Output the [x, y] coordinate of the center of the cell containing the given text.  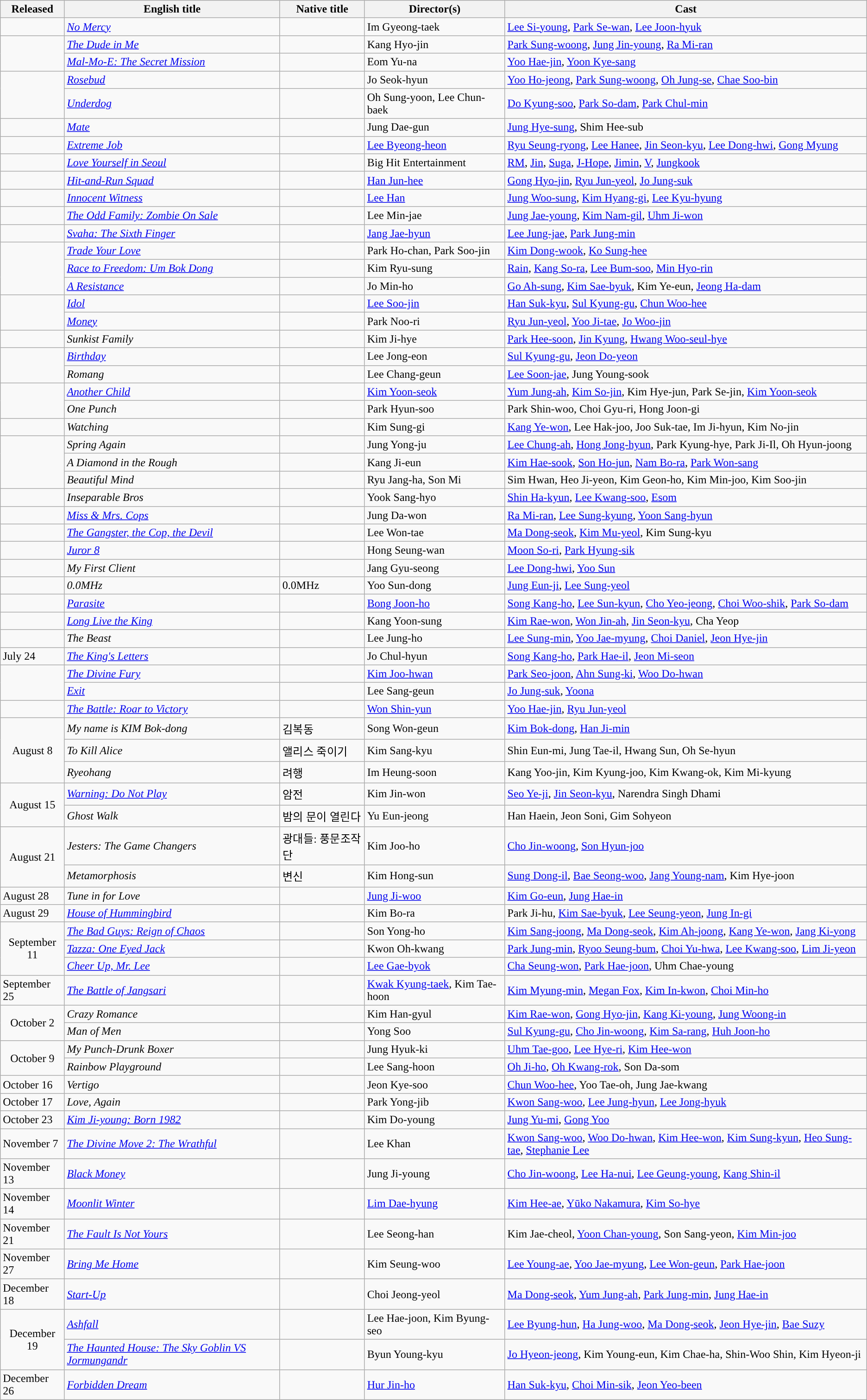
October 9 [32, 1058]
Metamorphosis [172, 876]
Sul Kyung-gu, Cho Jin-woong, Kim Sa-rang, Huh Joon-ho [685, 1031]
Ma Dong-seok, Yum Jung-ah, Park Jung-min, Jung Hae-in [685, 1294]
Lee Byeong-heon [434, 145]
앨리스 죽이기 [322, 750]
Park Hyun-soo [434, 409]
려행 [322, 772]
Kim Joo-hwan [434, 674]
Lee Gae-byok [434, 966]
Rainbow Playground [172, 1067]
Lee Jong-eon [434, 356]
Jo Seok-hyun [434, 80]
Im Gyeong-taek [434, 27]
Kim Rae-won, Gong Hyo-jin, Kang Ki-young, Jung Woong-in [685, 1014]
The Divine Move 2: The Wrathful [172, 1144]
Ryu Jun-yeol, Yoo Ji-tae, Jo Woo-jin [685, 321]
Lee Won-tae [434, 533]
Warning: Do Not Play [172, 794]
Tune in for Love [172, 896]
Shin Ha-kyun, Lee Kwang-soo, Esom [685, 497]
Jung Hye-sung, Shim Hee-sub [685, 127]
Cheer Up, Mr. Lee [172, 966]
Jang Gyu-seong [434, 568]
Bong Joon-ho [434, 603]
Oh Ji-ho, Oh Kwang-rok, Son Da-som [685, 1067]
Uhm Tae-goo, Lee Hye-ri, Kim Hee-won [685, 1049]
Jung Yong-ju [434, 444]
Kim Ji-hye [434, 339]
The Haunted House: The Sky Goblin VS Jormungandr [172, 1355]
Bring Me Home [172, 1264]
The Dude in Me [172, 44]
Kwak Kyung-taek, Kim Tae-hoon [434, 990]
Love, Again [172, 1102]
Lee Hae-joon, Kim Byung-seo [434, 1324]
Cho Jin-woong, Son Hyun-joo [685, 846]
Han Jun-hee [434, 180]
Cho Jin-woong, Lee Ha-nui, Lee Geung-young, Kang Shin-il [685, 1174]
Lee Chung-ah, Hong Jong-hyun, Park Kyung-hye, Park Ji-Il, Oh Hyun-joong [685, 444]
Yum Jung-ah, Kim So-jin, Kim Hye-jun, Park Se-jin, Kim Yoon-seok [685, 392]
Cha Seung-won, Park Hae-joon, Uhm Chae-young [685, 966]
Hur Jin-ho [434, 1384]
Jung Dae-gun [434, 127]
Kim Go-eun, Jung Hae-in [685, 896]
Romang [172, 374]
Lee Si-young, Park Se-wan, Lee Joon-hyuk [685, 27]
Kim Sang-kyu [434, 750]
Park Shin-woo, Choi Gyu-ri, Hong Joon-gi [685, 409]
Hit-and-Run Squad [172, 180]
August 21 [32, 857]
Yoo Sun-dong [434, 586]
Inseparable Bros [172, 497]
Hong Seung-wan [434, 550]
Jang Jae-hyun [434, 233]
Kim Yoon-seok [434, 392]
Underdog [172, 104]
To Kill Alice [172, 750]
Lee Khan [434, 1144]
December 18 [32, 1294]
Svaha: The Sixth Finger [172, 233]
Byun Young-kyu [434, 1355]
Lee Jung-jae, Park Jung-min [685, 233]
Sim Hwan, Heo Ji-yeon, Kim Geon-ho, Kim Min-joo, Kim Soo-jin [685, 480]
Han Suk-kyu, Choi Min-sik, Jeon Yeo-been [685, 1384]
Innocent Witness [172, 198]
Yoo Hae-jin, Ryu Jun-yeol [685, 709]
Beautiful Mind [172, 480]
Start-Up [172, 1294]
The Beast [172, 638]
Jung Ji-woo [434, 896]
Yu Eun-jeong [434, 816]
Vertigo [172, 1084]
Gong Hyo-jin, Ryu Jun-yeol, Jo Jung-suk [685, 180]
Lee Min-jae [434, 215]
Kim Jin-won [434, 794]
Jo Jung-suk, Yoona [685, 691]
Lee Byung-hun, Ha Jung-woo, Ma Dong-seok, Jeon Hye-jin, Bae Suzy [685, 1324]
Birthday [172, 356]
My Punch-Drunk Boxer [172, 1049]
Yong Soo [434, 1031]
Kwon Sang-woo, Lee Jung-hyun, Lee Jong-hyuk [685, 1102]
July 24 [32, 656]
Kim Han-gyul [434, 1014]
The Fault Is Not Yours [172, 1234]
Han Suk-kyu, Sul Kyung-gu, Chun Woo-hee [685, 304]
Jo Hyeon-jeong, Kim Young-eun, Kim Chae-ha, Shin-Woo Shin, Kim Hyeon-ji [685, 1355]
Ashfall [172, 1324]
The Bad Guys: Reign of Chaos [172, 931]
Sunkist Family [172, 339]
Do Kyung-soo, Park So-dam, Park Chul-min [685, 104]
Lee Sang-geun [434, 691]
Kang Yoo-jin, Kim Kyung-joo, Kim Kwang-ok, Kim Mi-kyung [685, 772]
Big Hit Entertainment [434, 162]
Love Yourself in Seoul [172, 162]
Choi Jeong-yeol [434, 1294]
광대들: 풍문조작단 [322, 846]
Kang Hyo-jin [434, 44]
Kim Bok-dong, Han Ji-min [685, 729]
Jung Hyuk-ki [434, 1049]
October 17 [32, 1102]
Cast [685, 9]
Park Jung-min, Ryoo Seung-bum, Choi Yu-hwa, Lee Kwang-soo, Lim Ji-yeon [685, 949]
Kim Ji-young: Born 1982 [172, 1119]
Song Kang-ho, Park Hae-il, Jeon Mi-seon [685, 656]
Kang Ye-won, Lee Hak-joo, Joo Suk-tae, Im Ji-hyun, Kim No-jin [685, 427]
Lee Sung-min, Yoo Jae-myung, Choi Daniel, Jeon Hye-jin [685, 638]
November 14 [32, 1204]
Park Noo-ri [434, 321]
Jung Jae-young, Kim Nam-gil, Uhm Ji-won [685, 215]
Eom Yu-na [434, 62]
October 23 [32, 1119]
Sul Kyung-gu, Jeon Do-yeon [685, 356]
Money [172, 321]
Lim Dae-hyung [434, 1204]
Son Yong-ho [434, 931]
Kim Rae-won, Won Jin-ah, Jin Seon-kyu, Cha Yeop [685, 621]
Kim Sang-joong, Ma Dong-seok, Kim Ah-joong, Kang Ye-won, Jang Ki-yong [685, 931]
Park Ji-hu, Kim Sae-byuk, Lee Seung-yeon, Jung In-gi [685, 913]
Released [32, 9]
Im Heung-soon [434, 772]
Trade Your Love [172, 251]
변신 [322, 876]
Kim Bo-ra [434, 913]
Lee Seong-han [434, 1234]
Moonlit Winter [172, 1204]
Rosebud [172, 80]
The Battle: Roar to Victory [172, 709]
One Punch [172, 409]
Kim Hong-sun [434, 876]
Kwon Oh-kwang [434, 949]
November 27 [32, 1264]
Ghost Walk [172, 816]
December 19 [32, 1339]
Park Ho-chan, Park Soo-jin [434, 251]
The Battle of Jangsari [172, 990]
Watching [172, 427]
August 29 [32, 913]
August 15 [32, 805]
Tazza: One Eyed Jack [172, 949]
Ra Mi-ran, Lee Sung-kyung, Yoon Sang-hyun [685, 515]
Yoo Ho-jeong, Park Sung-woong, Oh Jung-se, Chae Soo-bin [685, 80]
A Resistance [172, 286]
Parasite [172, 603]
Jo Min-ho [434, 286]
No Mercy [172, 27]
Jung Woo-sung, Kim Hyang-gi, Lee Kyu-hyung [685, 198]
Lee Jung-ho [434, 638]
Ma Dong-seok, Kim Mu-yeol, Kim Sung-kyu [685, 533]
October 16 [32, 1084]
Won Shin-yun [434, 709]
Kim Joo-ho [434, 846]
A Diamond in the Rough [172, 462]
암전 [322, 794]
Kim Seung-woo [434, 1264]
RM, Jin, Suga, J-Hope, Jimin, V, Jungkook [685, 162]
My name is KIM Bok-dong [172, 729]
Native title [322, 9]
Park Hee-soon, Jin Kyung, Hwang Woo-seul-hye [685, 339]
Lee Soo-jin [434, 304]
Lee Soon-jae, Jung Young-sook [685, 374]
August 28 [32, 896]
November 21 [32, 1234]
Kim Dong-wook, Ko Sung-hee [685, 251]
Jung Ji-young [434, 1174]
Long Live the King [172, 621]
House of Hummingbird [172, 913]
Kim Hae-sook, Son Ho-jun, Nam Bo-ra, Park Won-sang [685, 462]
Jo Chul-hyun [434, 656]
Sung Dong-il, Bae Seong-woo, Jang Young-nam, Kim Hye-joon [685, 876]
Kim Ryu-sung [434, 269]
Mal-Mo-E: The Secret Mission [172, 62]
Han Haein, Jeon Soni, Gim Sohyeon [685, 816]
December 26 [32, 1384]
Jung Yu-mi, Gong Yoo [685, 1119]
Mate [172, 127]
August 8 [32, 750]
Jung Eun-ji, Lee Sung-yeol [685, 586]
Ryu Jang-ha, Son Mi [434, 480]
Ryu Seung-ryong, Lee Hanee, Jin Seon-kyu, Lee Dong-hwi, Gong Myung [685, 145]
Forbidden Dream [172, 1384]
Yoo Hae-jin, Yoon Kye-sang [685, 62]
Lee Dong-hwi, Yoo Sun [685, 568]
Park Sung-woong, Jung Jin-young, Ra Mi-ran [685, 44]
Jeon Kye-soo [434, 1084]
September 11 [32, 949]
Lee Chang-geun [434, 374]
Race to Freedom: Um Bok Dong [172, 269]
The Divine Fury [172, 674]
Go Ah-sung, Kim Sae-byuk, Kim Ye-eun, Jeong Ha-dam [685, 286]
Jesters: The Game Changers [172, 846]
Director(s) [434, 9]
The King's Letters [172, 656]
밤의 문이 열린다 [322, 816]
김복동 [322, 729]
Song Kang-ho, Lee Sun-kyun, Cho Yeo-jeong, Choi Woo-shik, Park So-dam [685, 603]
Kim Myung-min, Megan Fox, Kim In-kwon, Choi Min-ho [685, 990]
English title [172, 9]
September 25 [32, 990]
Kim Sung-gi [434, 427]
Rain, Kang So-ra, Lee Bum-soo, Min Hyo-rin [685, 269]
My First Client [172, 568]
Jung Da-won [434, 515]
Ryeohang [172, 772]
The Gangster, the Cop, the Devil [172, 533]
Kang Yoon-sung [434, 621]
Crazy Romance [172, 1014]
Lee Sang-hoon [434, 1067]
Park Seo-joon, Ahn Sung-ki, Woo Do-hwan [685, 674]
Song Won-geun [434, 729]
Juror 8 [172, 550]
Lee Han [434, 198]
Idol [172, 304]
Chun Woo-hee, Yoo Tae-oh, Jung Jae-kwang [685, 1084]
The Odd Family: Zombie On Sale [172, 215]
November 13 [32, 1174]
Kang Ji-eun [434, 462]
Moon So-ri, Park Hyung-sik [685, 550]
Park Yong-jib [434, 1102]
Lee Young-ae, Yoo Jae-myung, Lee Won-geun, Park Hae-joon [685, 1264]
Miss & Mrs. Cops [172, 515]
Black Money [172, 1174]
Extreme Job [172, 145]
Man of Men [172, 1031]
Shin Eun-mi, Jung Tae-il, Hwang Sun, Oh Se-hyun [685, 750]
Oh Sung-yoon, Lee Chun-baek [434, 104]
Yook Sang-hyo [434, 497]
Seo Ye-ji, Jin Seon-kyu, Narendra Singh Dhami [685, 794]
Kim Do-young [434, 1119]
Kim Hee-ae, Yūko Nakamura, Kim So-hye [685, 1204]
Exit [172, 691]
November 7 [32, 1144]
Kim Jae-cheol, Yoon Chan-young, Son Sang-yeon, Kim Min-joo [685, 1234]
October 2 [32, 1023]
Spring Again [172, 444]
Another Child [172, 392]
Kwon Sang-woo, Woo Do-hwan, Kim Hee-won, Kim Sung-kyun, Heo Sung-tae, Stephanie Lee [685, 1144]
